For the text-containing cell, return its midpoint in [X, Y] coordinate format. 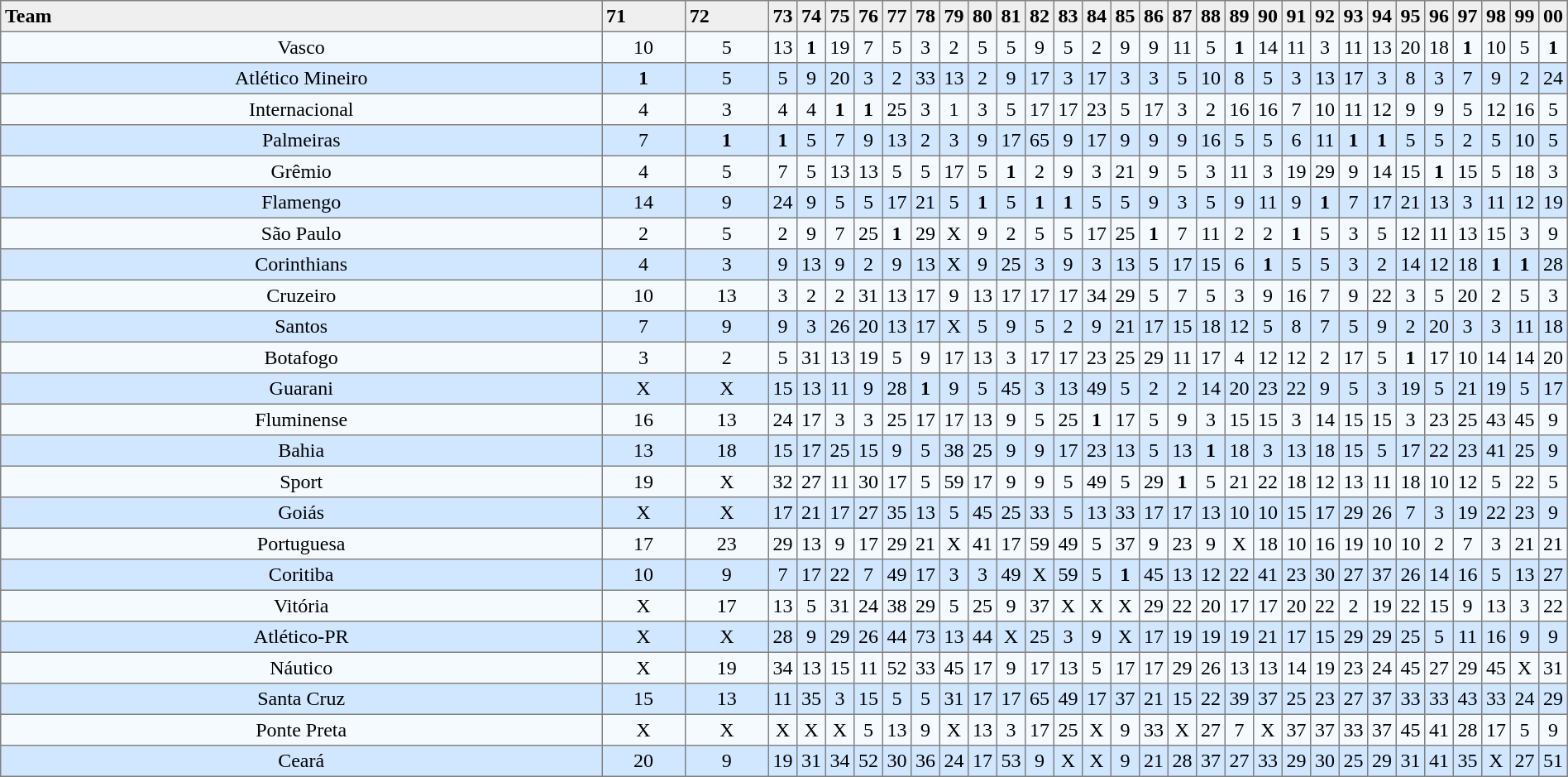
88 [1211, 17]
Ponte Preta [301, 730]
75 [839, 17]
79 [954, 17]
Coritiba [301, 575]
Cruzeiro [301, 295]
Vasco [301, 47]
32 [782, 482]
51 [1553, 761]
São Paulo [301, 233]
Ceará [301, 761]
Vitória [301, 606]
Sport [301, 482]
Atlético-PR [301, 637]
85 [1125, 17]
Fluminense [301, 420]
Guarani [301, 389]
86 [1154, 17]
Santa Cruz [301, 699]
90 [1268, 17]
81 [1011, 17]
82 [1040, 17]
72 [726, 17]
92 [1325, 17]
77 [896, 17]
96 [1439, 17]
Santos [301, 327]
Portuguesa [301, 544]
78 [925, 17]
00 [1553, 17]
93 [1353, 17]
84 [1097, 17]
36 [925, 761]
Internacional [301, 109]
Grêmio [301, 171]
39 [1239, 699]
Bahia [301, 451]
Atlético Mineiro [301, 79]
71 [643, 17]
76 [868, 17]
91 [1296, 17]
53 [1011, 761]
Team [301, 17]
Botafogo [301, 357]
95 [1410, 17]
80 [982, 17]
Palmeiras [301, 141]
74 [811, 17]
Náutico [301, 668]
83 [1068, 17]
Goiás [301, 513]
97 [1467, 17]
Corinthians [301, 265]
87 [1182, 17]
98 [1496, 17]
99 [1524, 17]
94 [1382, 17]
89 [1239, 17]
Flamengo [301, 203]
